Return the [x, y] coordinate for the center point of the cell that contains the specified text.  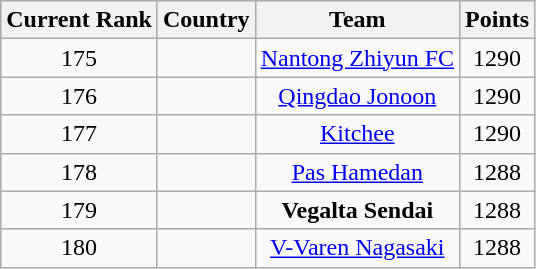
Team [357, 20]
Points [498, 20]
Kitchee [357, 134]
Qingdao Jonoon [357, 96]
Current Rank [80, 20]
179 [80, 210]
Nantong Zhiyun FC [357, 58]
Country [206, 20]
175 [80, 58]
V-Varen Nagasaki [357, 248]
178 [80, 172]
177 [80, 134]
180 [80, 248]
Pas Hamedan [357, 172]
Vegalta Sendai [357, 210]
176 [80, 96]
